Output the (x, y) coordinate of the center of the cell containing the given text.  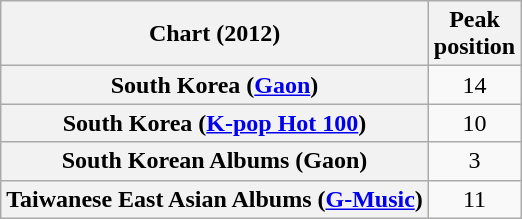
11 (474, 199)
10 (474, 123)
Taiwanese East Asian Albums (G-Music) (215, 199)
South Korea (Gaon) (215, 85)
South Korea (K-pop Hot 100) (215, 123)
14 (474, 85)
Peakposition (474, 34)
South Korean Albums (Gaon) (215, 161)
3 (474, 161)
Chart (2012) (215, 34)
